From the cell containing the given text, extract its center point as [X, Y] coordinate. 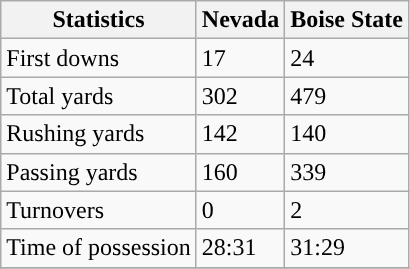
17 [240, 58]
Passing yards [99, 172]
Total yards [99, 96]
339 [347, 172]
Statistics [99, 20]
Time of possession [99, 248]
31:29 [347, 248]
0 [240, 210]
Rushing yards [99, 134]
28:31 [240, 248]
Boise State [347, 20]
142 [240, 134]
140 [347, 134]
302 [240, 96]
160 [240, 172]
Nevada [240, 20]
479 [347, 96]
Turnovers [99, 210]
First downs [99, 58]
24 [347, 58]
2 [347, 210]
